From the cell containing the given text, extract its center point as (x, y) coordinate. 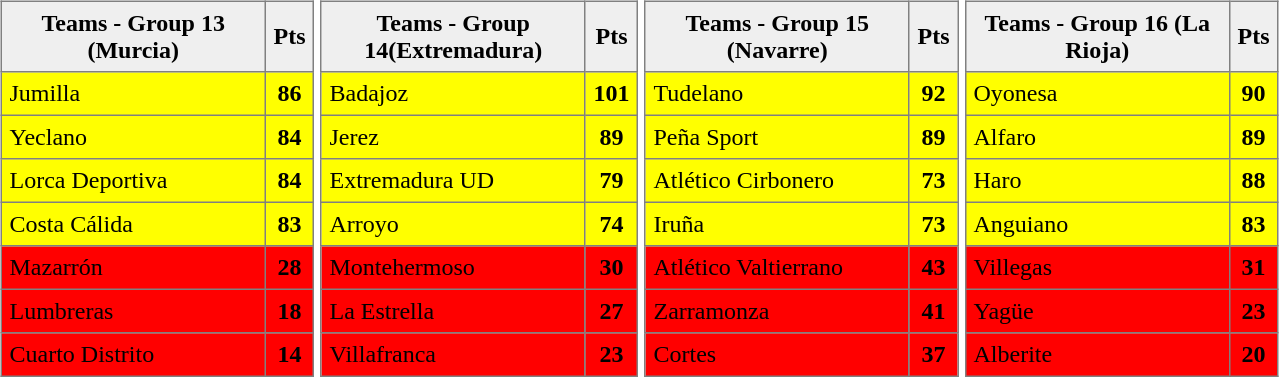
101 (611, 94)
86 (289, 94)
43 (933, 268)
28 (289, 268)
Villafranca (453, 355)
Tudelano (777, 94)
Cortes (777, 355)
37 (933, 355)
Teams - Group 16 (La Rioja) (1097, 36)
Costa Cálida (133, 224)
Jumilla (133, 94)
Mazarrón (133, 268)
Zarramonza (777, 311)
Alberite (1097, 355)
Atlético Valtierrano (777, 268)
41 (933, 311)
27 (611, 311)
18 (289, 311)
Jerez (453, 137)
Atlético Cirbonero (777, 181)
Extremadura UD (453, 181)
Lumbreras (133, 311)
30 (611, 268)
Arroyo (453, 224)
Villegas (1097, 268)
79 (611, 181)
31 (1253, 268)
Iruña (777, 224)
Yeclano (133, 137)
14 (289, 355)
Alfaro (1097, 137)
74 (611, 224)
Teams - Group 15 (Navarre) (777, 36)
92 (933, 94)
Lorca Deportiva (133, 181)
Teams - Group 14(Extremadura) (453, 36)
Montehermoso (453, 268)
88 (1253, 181)
Haro (1097, 181)
La Estrella (453, 311)
20 (1253, 355)
Badajoz (453, 94)
Anguiano (1097, 224)
Cuarto Distrito (133, 355)
Teams - Group 13 (Murcia) (133, 36)
Peña Sport (777, 137)
Oyonesa (1097, 94)
Yagüe (1097, 311)
90 (1253, 94)
